Scan for the cell matching the given text and deliver its (X, Y) coordinate at center. 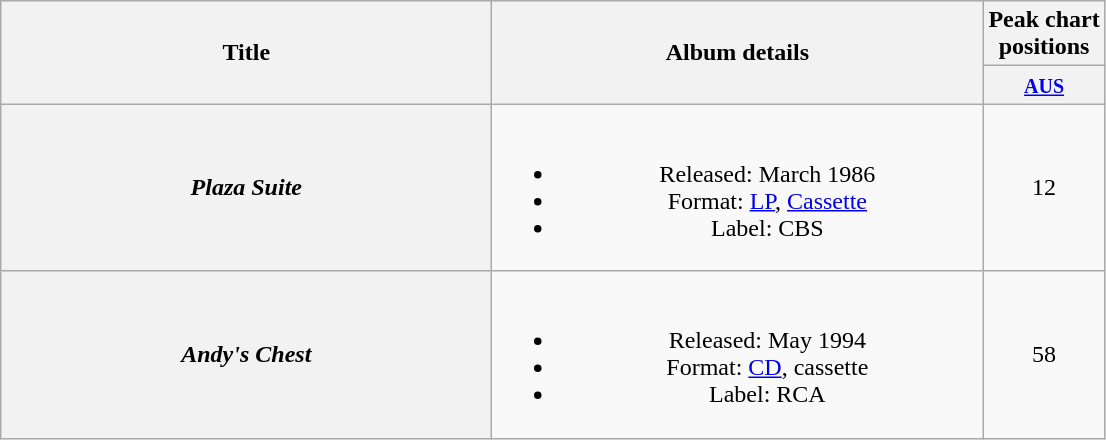
Album details (738, 52)
Andy's Chest (246, 354)
Released: May 1994Format: CD, cassetteLabel: RCA (738, 354)
58 (1044, 354)
AUS (1044, 85)
Peak chartpositions (1044, 34)
12 (1044, 188)
Title (246, 52)
Plaza Suite (246, 188)
Released: March 1986Format: LP, CassetteLabel: CBS (738, 188)
